Find where the given text appears and provide that cell's center as [x, y] coordinate. 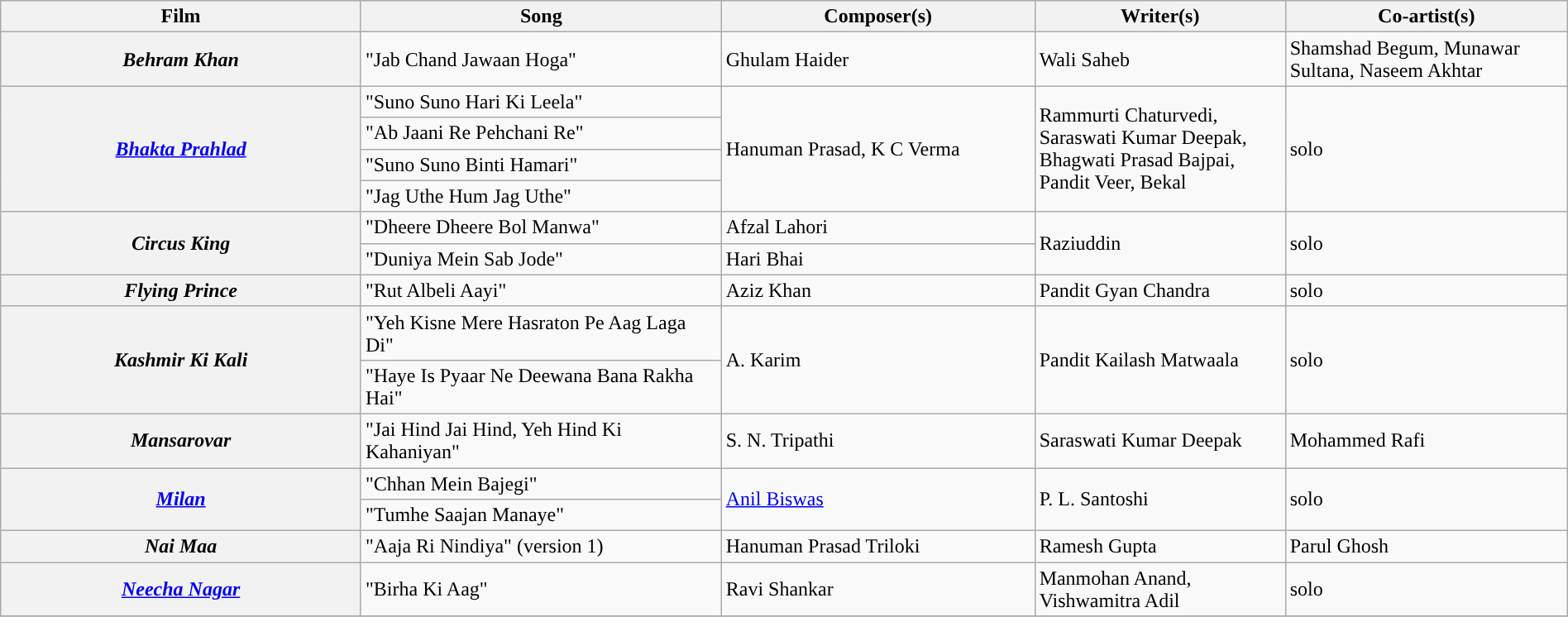
"Chhan Mein Bajegi" [541, 484]
Composer(s) [878, 17]
Ravi Shankar [878, 589]
Hari Bhai [878, 259]
"Jag Uthe Hum Jag Uthe" [541, 196]
Bhakta Prahlad [181, 149]
"Jai Hind Jai Hind, Yeh Hind Ki Kahaniyan" [541, 440]
Song [541, 17]
Nai Maa [181, 547]
Saraswati Kumar Deepak [1159, 440]
Aziz Khan [878, 290]
"Ab Jaani Re Pehchani Re" [541, 133]
"Duniya Mein Sab Jode" [541, 259]
Film [181, 17]
"Suno Suno Binti Hamari" [541, 165]
"Yeh Kisne Mere Hasraton Pe Aag Laga Di" [541, 332]
Rammurti Chaturvedi, Saraswati Kumar Deepak, Bhagwati Prasad Bajpai, Pandit Veer, Bekal [1159, 149]
Mansarovar [181, 440]
Parul Ghosh [1426, 547]
"Aaja Ri Nindiya" (version 1) [541, 547]
Wali Saheb [1159, 60]
Circus King [181, 243]
Behram Khan [181, 60]
S. N. Tripathi [878, 440]
"Rut Albeli Aayi" [541, 290]
"Tumhe Saajan Manaye" [541, 515]
A. Karim [878, 360]
Flying Prince [181, 290]
Manmohan Anand, Vishwamitra Adil [1159, 589]
Pandit Gyan Chandra [1159, 290]
Raziuddin [1159, 243]
Afzal Lahori [878, 227]
Co-artist(s) [1426, 17]
"Suno Suno Hari Ki Leela" [541, 102]
Kashmir Ki Kali [181, 360]
Mohammed Rafi [1426, 440]
Anil Biswas [878, 500]
Writer(s) [1159, 17]
P. L. Santoshi [1159, 500]
Hanuman Prasad Triloki [878, 547]
"Jab Chand Jawaan Hoga" [541, 60]
Ghulam Haider [878, 60]
Pandit Kailash Matwaala [1159, 360]
Hanuman Prasad, K C Verma [878, 149]
Ramesh Gupta [1159, 547]
Milan [181, 500]
Shamshad Begum, Munawar Sultana, Naseem Akhtar [1426, 60]
"Dheere Dheere Bol Manwa" [541, 227]
"Haye Is Pyaar Ne Deewana Bana Rakha Hai" [541, 387]
"Birha Ki Aag" [541, 589]
Neecha Nagar [181, 589]
